Locate the cell with the specified text and output its [x, y] center coordinate. 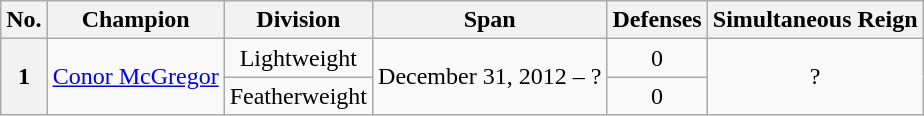
Span [490, 20]
1 [24, 77]
No. [24, 20]
Simultaneous Reign [815, 20]
Featherweight [298, 96]
Division [298, 20]
Lightweight [298, 58]
Champion [136, 20]
Defenses [657, 20]
Conor McGregor [136, 77]
December 31, 2012 – ? [490, 77]
? [815, 77]
